Scan for the cell matching the given text and deliver its (X, Y) coordinate at center. 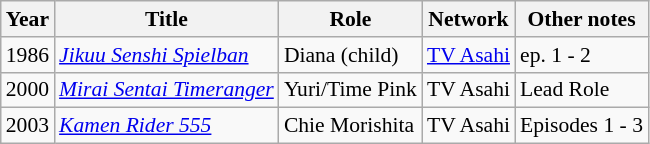
2000 (28, 90)
Mirai Sentai Timeranger (166, 90)
Episodes 1 - 3 (582, 126)
ep. 1 - 2 (582, 55)
Chie Morishita (350, 126)
2003 (28, 126)
Title (166, 19)
Role (350, 19)
Diana (child) (350, 55)
Yuri/Time Pink (350, 90)
Kamen Rider 555 (166, 126)
1986 (28, 55)
Other notes (582, 19)
Network (468, 19)
Lead Role (582, 90)
Year (28, 19)
Jikuu Senshi Spielban (166, 55)
